Determine the [X, Y] coordinate at the center of the cell enclosing the given text.  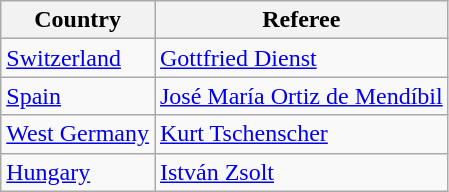
José María Ortiz de Mendíbil [301, 96]
Hungary [78, 172]
West Germany [78, 134]
Switzerland [78, 58]
Spain [78, 96]
István Zsolt [301, 172]
Referee [301, 20]
Gottfried Dienst [301, 58]
Kurt Tschenscher [301, 134]
Country [78, 20]
